Scan for the cell matching the given text and deliver its [X, Y] coordinate at center. 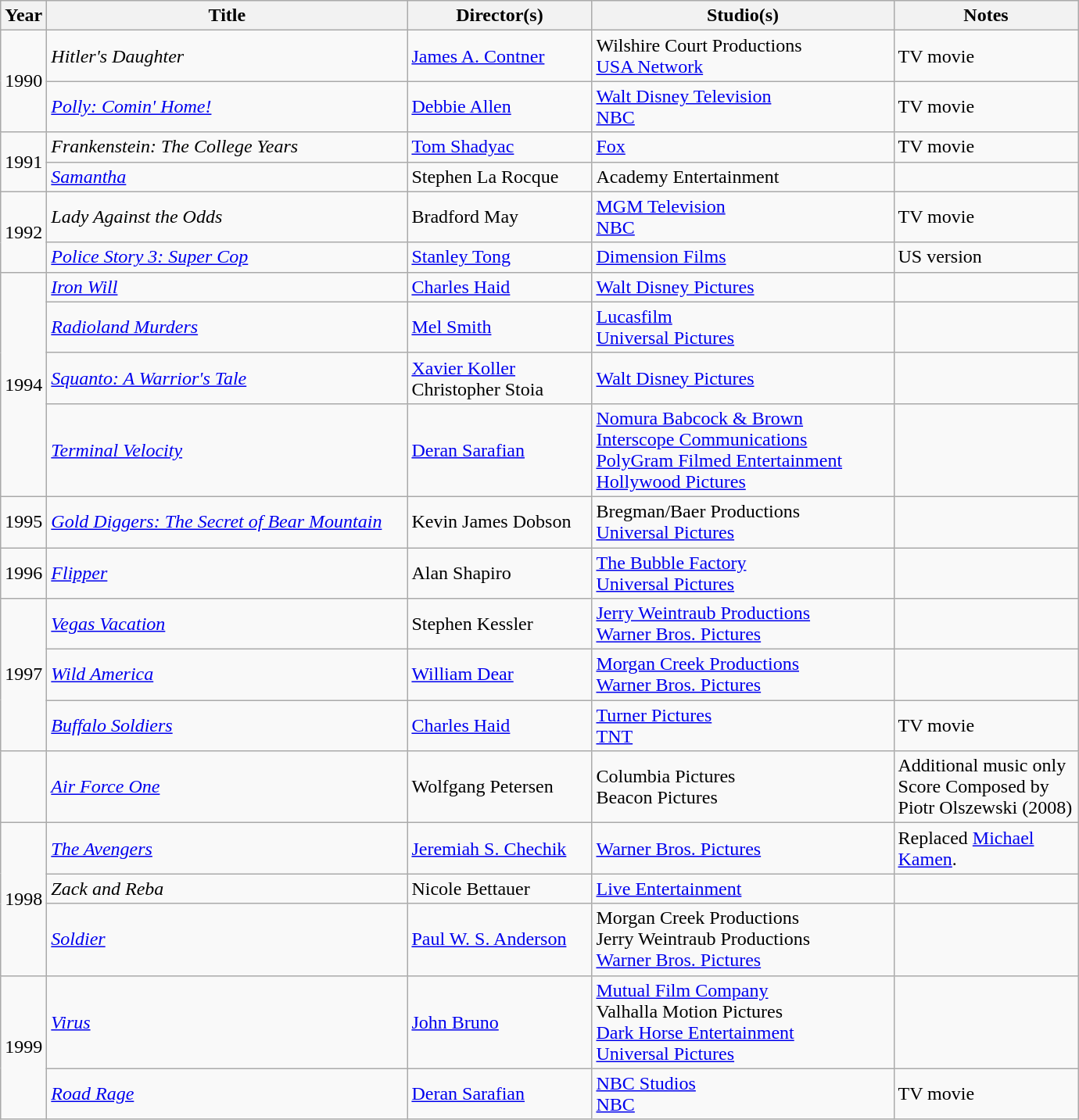
Academy Entertainment [743, 177]
1999 [23, 1047]
Title [227, 16]
Additional music onlyScore Composed by Piotr Olszewski (2008) [986, 787]
Bregman/Baer ProductionsUniversal Pictures [743, 522]
Fox [743, 147]
1991 [23, 162]
1997 [23, 675]
Morgan Creek ProductionsJerry Weintraub ProductionsWarner Bros. Pictures [743, 939]
Nicole Bettauer [500, 889]
Polly: Comin' Home! [227, 106]
Warner Bros. Pictures [743, 849]
Live Entertainment [743, 889]
Stephen Kessler [500, 624]
The Bubble FactoryUniversal Pictures [743, 572]
1996 [23, 572]
MGM TelevisionNBC [743, 217]
Walt Disney TelevisionNBC [743, 106]
1998 [23, 899]
Samantha [227, 177]
Paul W. S. Anderson [500, 939]
Kevin James Dobson [500, 522]
John Bruno [500, 1022]
Studio(s) [743, 16]
Frankenstein: The College Years [227, 147]
Xavier KollerChristopher Stoia [500, 378]
Soldier [227, 939]
US version [986, 257]
James A. Contner [500, 56]
Road Rage [227, 1094]
Turner PicturesTNT [743, 725]
1994 [23, 385]
Virus [227, 1022]
Flipper [227, 572]
Wild America [227, 675]
NBC StudiosNBC [743, 1094]
Bradford May [500, 217]
Zack and Reba [227, 889]
Nomura Babcock & BrownInterscope CommunicationsPolyGram Filmed EntertainmentHollywood Pictures [743, 450]
Columbia PicturesBeacon Pictures [743, 787]
Vegas Vacation [227, 624]
Squanto: A Warrior's Tale [227, 378]
Lady Against the Odds [227, 217]
Director(s) [500, 16]
Morgan Creek ProductionsWarner Bros. Pictures [743, 675]
Mutual Film CompanyValhalla Motion PicturesDark Horse EntertainmentUniversal Pictures [743, 1022]
The Avengers [227, 849]
Terminal Velocity [227, 450]
Replaced Michael Kamen. [986, 849]
Stephen La Rocque [500, 177]
Wolfgang Petersen [500, 787]
Notes [986, 16]
Year [23, 16]
Debbie Allen [500, 106]
Gold Diggers: The Secret of Bear Mountain [227, 522]
Dimension Films [743, 257]
Hitler's Daughter [227, 56]
William Dear [500, 675]
LucasfilmUniversal Pictures [743, 327]
Mel Smith [500, 327]
1995 [23, 522]
Police Story 3: Super Cop [227, 257]
1990 [23, 81]
Jeremiah S. Chechik [500, 849]
1992 [23, 231]
Stanley Tong [500, 257]
Air Force One [227, 787]
Tom Shadyac [500, 147]
Alan Shapiro [500, 572]
Wilshire Court ProductionsUSA Network [743, 56]
Radioland Murders [227, 327]
Jerry Weintraub ProductionsWarner Bros. Pictures [743, 624]
Buffalo Soldiers [227, 725]
Iron Will [227, 287]
